Extract the [x, y] coordinate from the center of the cell holding the provided text.  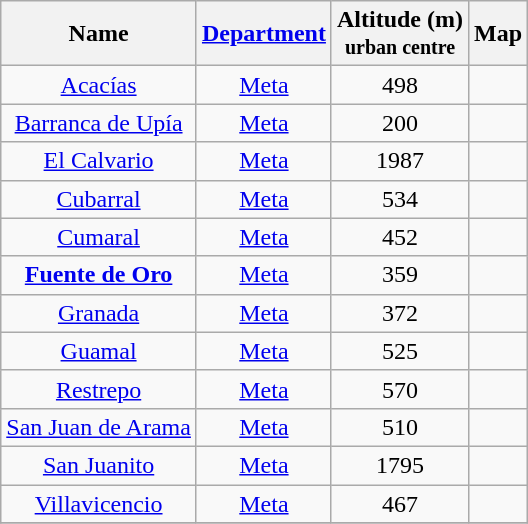
Restrepo [99, 389]
San Juanito [99, 465]
200 [400, 123]
510 [400, 427]
Cumaral [99, 237]
San Juan de Arama [99, 427]
Fuente de Oro [99, 275]
Granada [99, 313]
Barranca de Upía [99, 123]
Cubarral [99, 199]
372 [400, 313]
Altitude (m)urban centre [400, 34]
467 [400, 503]
525 [400, 351]
Name [99, 34]
534 [400, 199]
Map [498, 34]
570 [400, 389]
El Calvario [99, 161]
452 [400, 237]
359 [400, 275]
Villavicencio [99, 503]
Acacías [99, 85]
Department [264, 34]
1987 [400, 161]
498 [400, 85]
1795 [400, 465]
Guamal [99, 351]
